Capture the cell that displays the provided text and extract its [x, y] central coordinate. 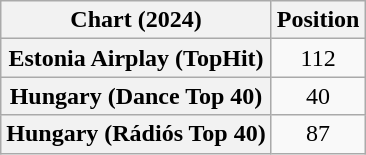
40 [318, 96]
Position [318, 20]
Estonia Airplay (TopHit) [136, 58]
112 [318, 58]
Hungary (Dance Top 40) [136, 96]
Hungary (Rádiós Top 40) [136, 134]
Chart (2024) [136, 20]
87 [318, 134]
